Capture the cell that displays the provided text and extract its (X, Y) central coordinate. 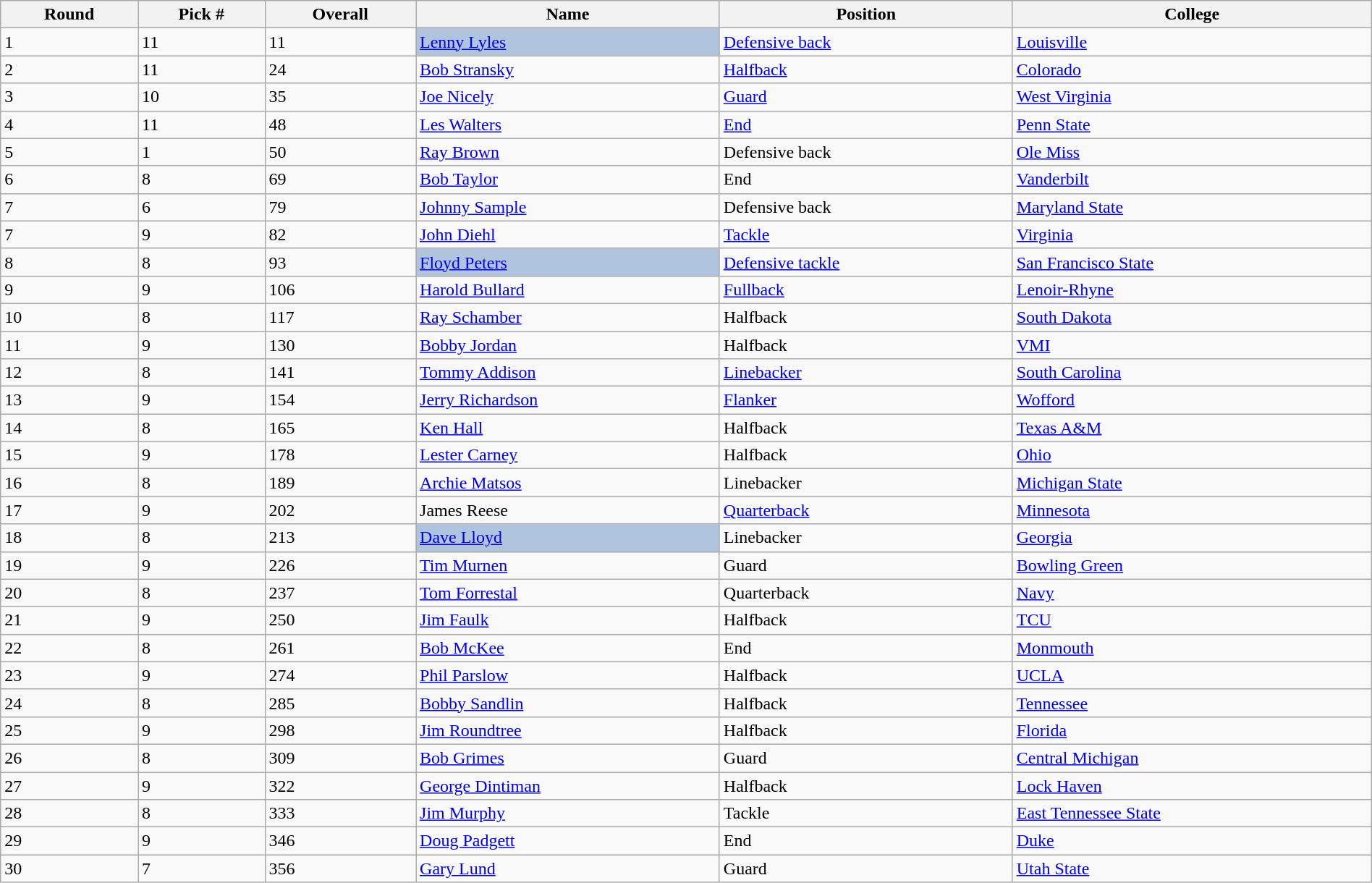
East Tennessee State (1192, 814)
Navy (1192, 593)
189 (340, 483)
College (1192, 14)
Gary Lund (568, 869)
Bob Taylor (568, 179)
202 (340, 510)
Penn State (1192, 124)
Pick # (202, 14)
Duke (1192, 841)
30 (69, 869)
James Reese (568, 510)
12 (69, 373)
16 (69, 483)
Colorado (1192, 69)
22 (69, 648)
141 (340, 373)
Floyd Peters (568, 262)
21 (69, 620)
2 (69, 69)
Lenny Lyles (568, 42)
South Dakota (1192, 317)
226 (340, 565)
93 (340, 262)
237 (340, 593)
274 (340, 675)
Maryland State (1192, 207)
West Virginia (1192, 97)
Jerry Richardson (568, 400)
Overall (340, 14)
178 (340, 455)
Texas A&M (1192, 428)
Johnny Sample (568, 207)
69 (340, 179)
Utah State (1192, 869)
333 (340, 814)
Ken Hall (568, 428)
18 (69, 538)
5 (69, 152)
25 (69, 730)
Fullback (865, 290)
Bobby Jordan (568, 345)
154 (340, 400)
322 (340, 785)
Ohio (1192, 455)
285 (340, 703)
48 (340, 124)
Minnesota (1192, 510)
Georgia (1192, 538)
Name (568, 14)
Phil Parslow (568, 675)
Bowling Green (1192, 565)
Tennessee (1192, 703)
UCLA (1192, 675)
Bob Stransky (568, 69)
Michigan State (1192, 483)
23 (69, 675)
79 (340, 207)
261 (340, 648)
Doug Padgett (568, 841)
29 (69, 841)
Virginia (1192, 235)
Bob Grimes (568, 758)
3 (69, 97)
Jim Roundtree (568, 730)
165 (340, 428)
Flanker (865, 400)
250 (340, 620)
Joe Nicely (568, 97)
130 (340, 345)
Ole Miss (1192, 152)
106 (340, 290)
356 (340, 869)
14 (69, 428)
Vanderbilt (1192, 179)
George Dintiman (568, 785)
Louisville (1192, 42)
Dave Lloyd (568, 538)
26 (69, 758)
213 (340, 538)
Jim Murphy (568, 814)
Bobby Sandlin (568, 703)
Lenoir-Rhyne (1192, 290)
Wofford (1192, 400)
309 (340, 758)
Archie Matsos (568, 483)
Central Michigan (1192, 758)
Lester Carney (568, 455)
35 (340, 97)
San Francisco State (1192, 262)
Ray Schamber (568, 317)
13 (69, 400)
Round (69, 14)
17 (69, 510)
Bob McKee (568, 648)
VMI (1192, 345)
Harold Bullard (568, 290)
Position (865, 14)
50 (340, 152)
4 (69, 124)
Monmouth (1192, 648)
Defensive tackle (865, 262)
19 (69, 565)
Florida (1192, 730)
TCU (1192, 620)
Lock Haven (1192, 785)
Tom Forrestal (568, 593)
Tim Murnen (568, 565)
South Carolina (1192, 373)
Jim Faulk (568, 620)
20 (69, 593)
82 (340, 235)
Ray Brown (568, 152)
John Diehl (568, 235)
117 (340, 317)
Les Walters (568, 124)
15 (69, 455)
28 (69, 814)
346 (340, 841)
27 (69, 785)
Tommy Addison (568, 373)
298 (340, 730)
